Extract the [X, Y] coordinate from the center of the cell holding the provided text.  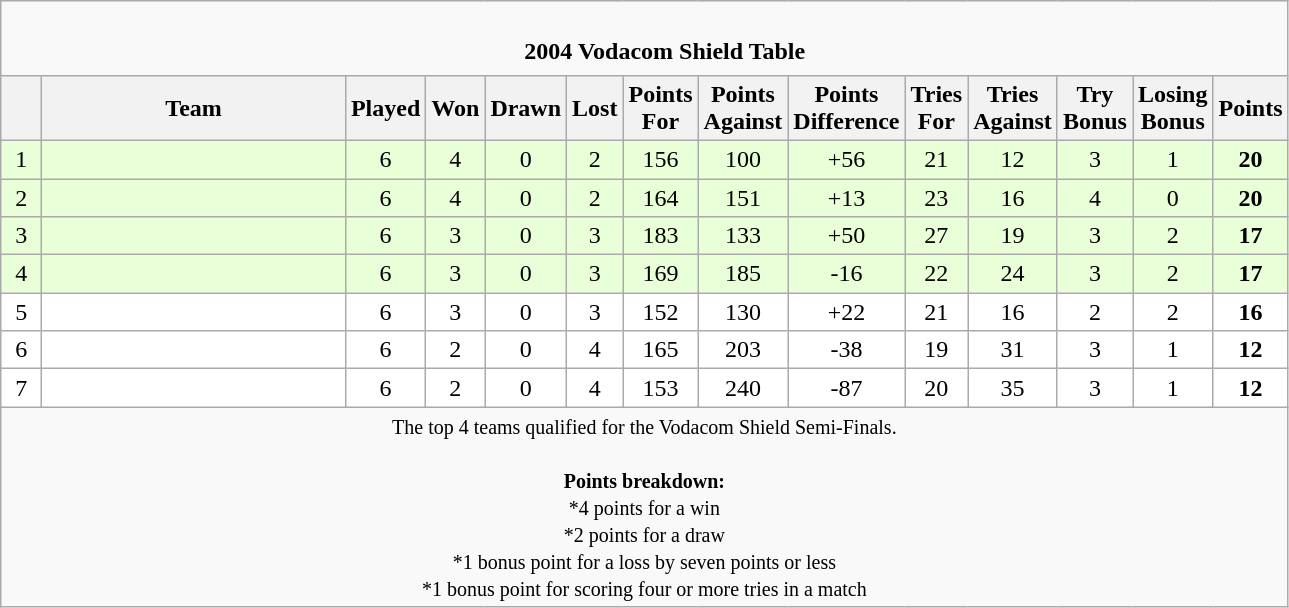
Tries Against [1013, 108]
Drawn [526, 108]
Points Against [743, 108]
152 [660, 312]
Won [456, 108]
133 [743, 236]
165 [660, 350]
153 [660, 388]
35 [1013, 388]
Points For [660, 108]
156 [660, 159]
7 [22, 388]
240 [743, 388]
Played [385, 108]
5 [22, 312]
Points Difference [846, 108]
100 [743, 159]
203 [743, 350]
Try Bonus [1094, 108]
164 [660, 197]
Team [194, 108]
+22 [846, 312]
151 [743, 197]
185 [743, 274]
+50 [846, 236]
130 [743, 312]
+13 [846, 197]
Losing Bonus [1172, 108]
23 [936, 197]
22 [936, 274]
Lost [595, 108]
24 [1013, 274]
+56 [846, 159]
-87 [846, 388]
27 [936, 236]
Points [1250, 108]
169 [660, 274]
-38 [846, 350]
Tries For [936, 108]
183 [660, 236]
-16 [846, 274]
31 [1013, 350]
